Provide the (x, y) coordinate of the cell's center where the given text is located.  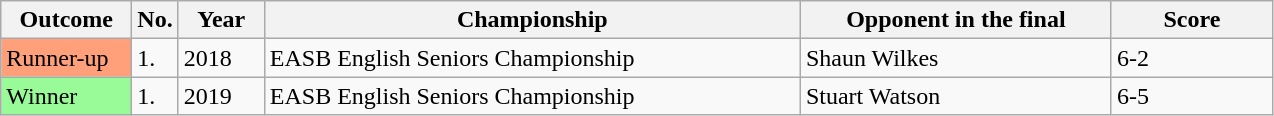
Shaun Wilkes (956, 58)
Stuart Watson (956, 96)
Winner (66, 96)
No. (155, 20)
6-5 (1192, 96)
2018 (221, 58)
Outcome (66, 20)
Championship (532, 20)
Score (1192, 20)
Runner-up (66, 58)
2019 (221, 96)
Year (221, 20)
Opponent in the final (956, 20)
6-2 (1192, 58)
